Return [X, Y] of the center of cell containing provided text 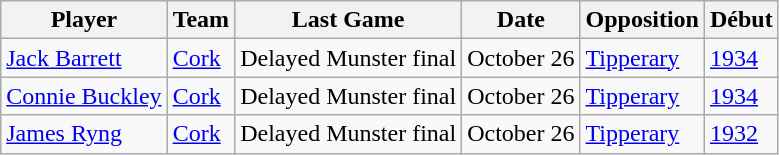
1932 [741, 134]
Date [521, 20]
Opposition [642, 20]
Last Game [348, 20]
Player [84, 20]
Jack Barrett [84, 58]
James Ryng [84, 134]
Team [201, 20]
Connie Buckley [84, 96]
Début [741, 20]
